Capture the cell that displays the provided text and extract its [X, Y] central coordinate. 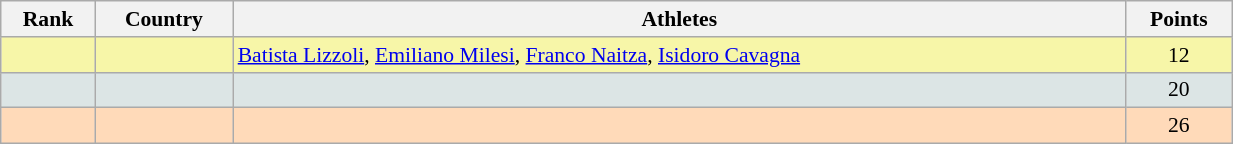
Country [164, 19]
Rank [48, 19]
26 [1179, 126]
12 [1179, 55]
Batista Lizzoli, Emiliano Milesi, Franco Naitza, Isidoro Cavagna [680, 55]
Points [1179, 19]
20 [1179, 90]
Athletes [680, 19]
